Search for the cell housing the specified text and yield its (x, y) center coordinate. 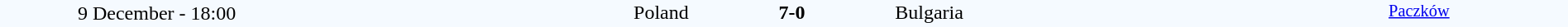
7-0 (791, 12)
9 December - 18:00 (157, 13)
Poland (501, 12)
Bulgaria (1082, 12)
Paczków (1419, 13)
